Output the (X, Y) coordinate of the center of the cell containing the given text.  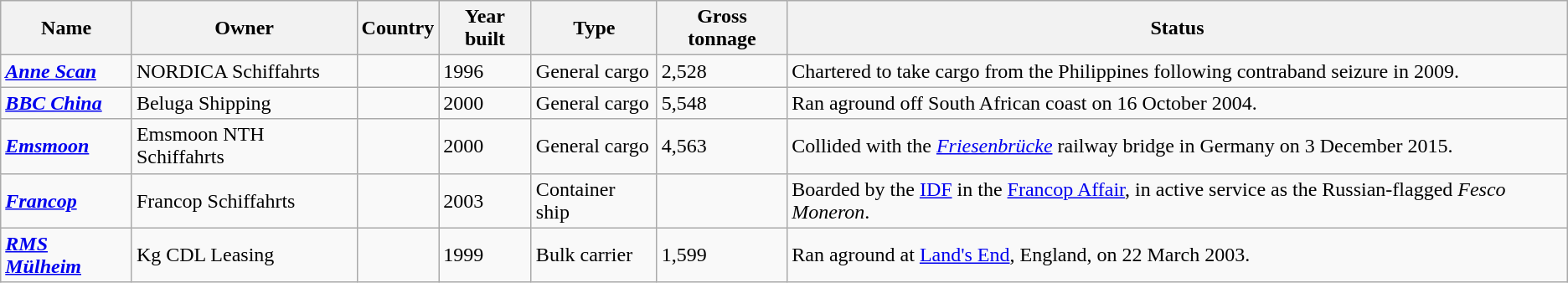
Owner (245, 28)
Year built (486, 28)
Emsmoon NTH Schiffahrts (245, 146)
Country (398, 28)
4,563 (722, 146)
Container ship (594, 201)
2,528 (722, 71)
RMS Mülheim (67, 255)
Ran aground at Land's End, England, on 22 March 2003. (1178, 255)
Chartered to take cargo from the Philippines following contraband seizure in 2009. (1178, 71)
Bulk carrier (594, 255)
Beluga Shipping (245, 103)
Anne Scan (67, 71)
Name (67, 28)
Type (594, 28)
Boarded by the IDF in the Francop Affair, in active service as the Russian-flagged Fesco Moneron. (1178, 201)
1996 (486, 71)
Ran aground off South African coast on 16 October 2004. (1178, 103)
Gross tonnage (722, 28)
Francop (67, 201)
Status (1178, 28)
5,548 (722, 103)
Kg CDL Leasing (245, 255)
BBC China (67, 103)
Collided with the Friesenbrücke railway bridge in Germany on 3 December 2015. (1178, 146)
1,599 (722, 255)
Emsmoon (67, 146)
NORDICA Schiffahrts (245, 71)
2003 (486, 201)
1999 (486, 255)
Francop Schiffahrts (245, 201)
